Scan for the cell matching the given text and deliver its [x, y] coordinate at center. 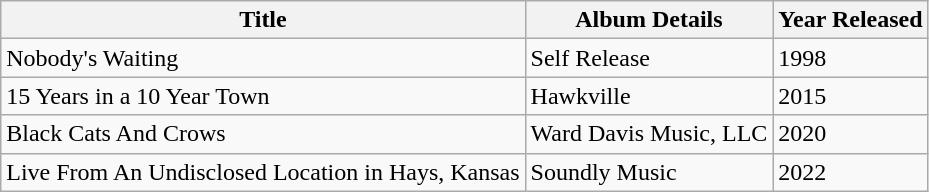
Album Details [649, 20]
Nobody's Waiting [263, 58]
Black Cats And Crows [263, 134]
Soundly Music [649, 172]
Ward Davis Music, LLC [649, 134]
2022 [850, 172]
Self Release [649, 58]
15 Years in a 10 Year Town [263, 96]
Live From An Undisclosed Location in Hays, Kansas [263, 172]
Year Released [850, 20]
Title [263, 20]
Hawkville [649, 96]
1998 [850, 58]
2015 [850, 96]
2020 [850, 134]
